From the cell containing the given text, extract its center point as [X, Y] coordinate. 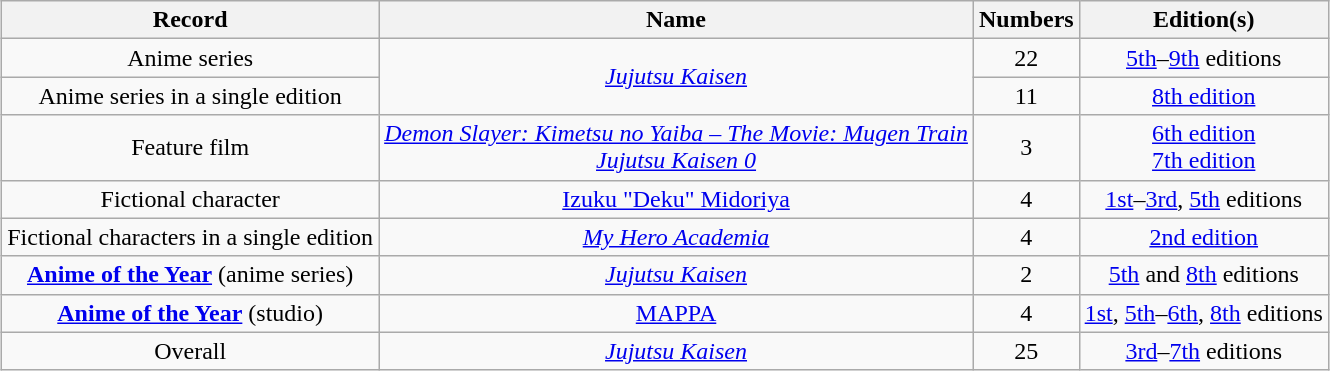
Edition(s) [1204, 20]
Fictional character [190, 199]
6th edition7th edition [1204, 148]
2 [1026, 275]
11 [1026, 96]
25 [1026, 351]
Feature film [190, 148]
2nd edition [1204, 237]
MAPPA [676, 313]
Anime of the Year (anime series) [190, 275]
Demon Slayer: Kimetsu no Yaiba – The Movie: Mugen TrainJujutsu Kaisen 0 [676, 148]
1st–3rd, 5th editions [1204, 199]
Overall [190, 351]
22 [1026, 58]
Anime series [190, 58]
Fictional characters in a single edition [190, 237]
My Hero Academia [676, 237]
1st, 5th–6th, 8th editions [1204, 313]
Record [190, 20]
Anime series in a single edition [190, 96]
5th and 8th editions [1204, 275]
3rd–7th editions [1204, 351]
Numbers [1026, 20]
8th edition [1204, 96]
3 [1026, 148]
5th–9th editions [1204, 58]
Name [676, 20]
Anime of the Year (studio) [190, 313]
Izuku "Deku" Midoriya [676, 199]
